Output the (X, Y) coordinate of the center of the cell containing the given text.  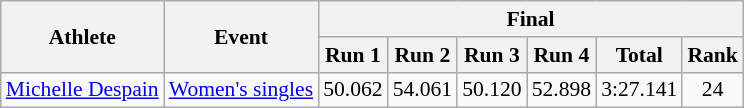
50.120 (492, 90)
Women's singles (241, 90)
3:27.141 (639, 90)
Rank (712, 55)
54.061 (422, 90)
Athlete (82, 36)
Final (530, 19)
Run 4 (562, 55)
52.898 (562, 90)
Total (639, 55)
Run 1 (352, 55)
Run 3 (492, 55)
Michelle Despain (82, 90)
Event (241, 36)
Run 2 (422, 55)
50.062 (352, 90)
24 (712, 90)
